Return the (x, y) coordinate for the center point of the cell that contains the specified text.  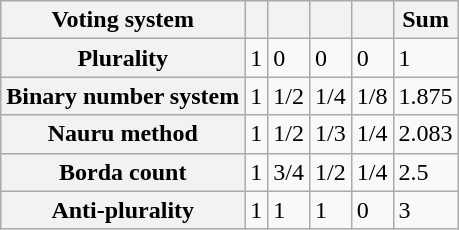
2.083 (426, 134)
Sum (426, 20)
2.5 (426, 172)
Nauru method (123, 134)
1.875 (426, 96)
3 (426, 210)
Binary number system (123, 96)
1/8 (372, 96)
Plurality (123, 58)
1/3 (331, 134)
3/4 (289, 172)
Anti-plurality (123, 210)
Borda count (123, 172)
Voting system (123, 20)
